Detect which cell encompasses the target text, then output its [X, Y] center coordinate. 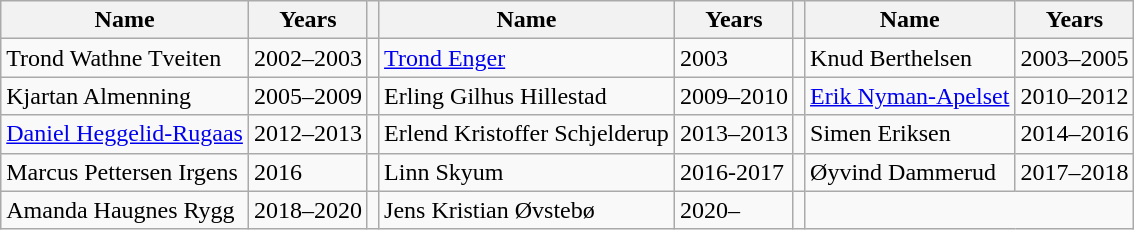
2003 [734, 58]
Daniel Heggelid-Rugaas [125, 134]
Knud Berthelsen [910, 58]
Trond Enger [527, 58]
2016-2017 [734, 172]
Trond Wathne Tveiten [125, 58]
2018–2020 [308, 210]
Erlend Kristoffer Schjelderup [527, 134]
2020– [734, 210]
2010–2012 [1074, 96]
Jens Kristian Øvstebø [527, 210]
Kjartan Almenning [125, 96]
2002–2003 [308, 58]
2013–2013 [734, 134]
2017–2018 [1074, 172]
2005–2009 [308, 96]
Erik Nyman-Apelset [910, 96]
2016 [308, 172]
2009–2010 [734, 96]
Marcus Pettersen Irgens [125, 172]
2012–2013 [308, 134]
Simen Eriksen [910, 134]
Øyvind Dammerud [910, 172]
2003–2005 [1074, 58]
Amanda Haugnes Rygg [125, 210]
Erling Gilhus Hillestad [527, 96]
2014–2016 [1074, 134]
Linn Skyum [527, 172]
